From the cell containing the given text, extract its center point as (X, Y) coordinate. 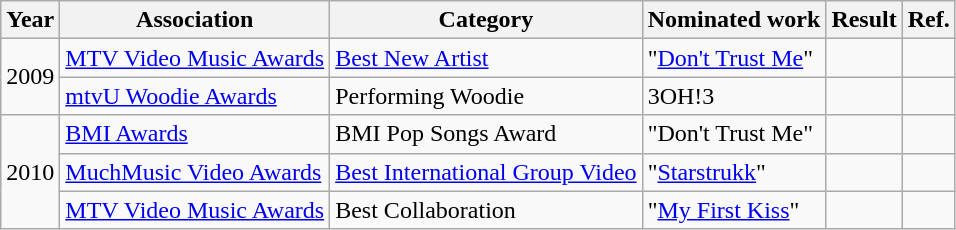
"My First Kiss" (734, 210)
Category (486, 20)
Year (30, 20)
Best International Group Video (486, 172)
3OH!3 (734, 96)
mtvU Woodie Awards (195, 96)
2010 (30, 172)
Performing Woodie (486, 96)
Best Collaboration (486, 210)
BMI Awards (195, 134)
Result (864, 20)
Ref. (928, 20)
Nominated work (734, 20)
BMI Pop Songs Award (486, 134)
Best New Artist (486, 58)
2009 (30, 77)
Association (195, 20)
"Starstrukk" (734, 172)
MuchMusic Video Awards (195, 172)
